Pinpoint the cell where the given text exists, returning its [x, y] midpoint coordinate. 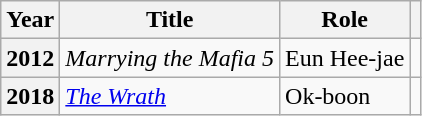
Year [30, 20]
Ok-boon [345, 96]
The Wrath [170, 96]
2012 [30, 58]
Eun Hee-jae [345, 58]
Title [170, 20]
Marrying the Mafia 5 [170, 58]
Role [345, 20]
2018 [30, 96]
